Return (X, Y) of the center of cell containing provided text 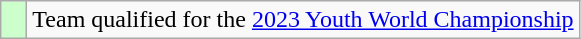
Team qualified for the 2023 Youth World Championship (303, 20)
